Locate the cell with the specified text and output its [x, y] center coordinate. 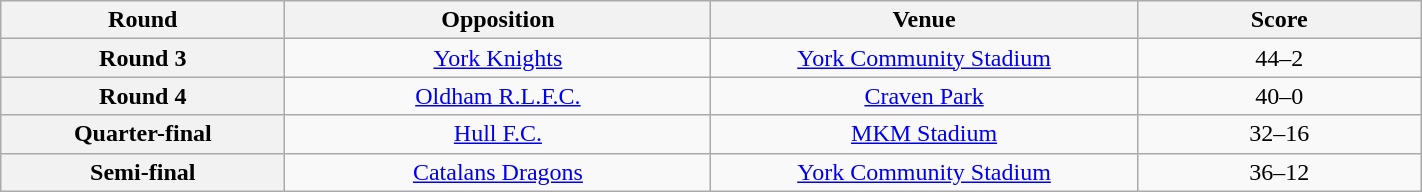
Venue [924, 20]
Catalans Dragons [498, 172]
Oldham R.L.F.C. [498, 96]
MKM Stadium [924, 134]
Semi-final [143, 172]
Opposition [498, 20]
Round [143, 20]
Round 3 [143, 58]
40–0 [1279, 96]
Score [1279, 20]
Hull F.C. [498, 134]
36–12 [1279, 172]
32–16 [1279, 134]
Quarter-final [143, 134]
Craven Park [924, 96]
York Knights [498, 58]
Round 4 [143, 96]
44–2 [1279, 58]
